Locate the cell with the specified text and output its [x, y] center coordinate. 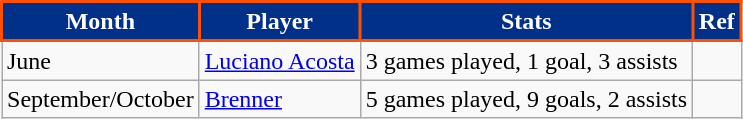
5 games played, 9 goals, 2 assists [526, 99]
Stats [526, 22]
Brenner [280, 99]
Luciano Acosta [280, 60]
3 games played, 1 goal, 3 assists [526, 60]
Player [280, 22]
Ref [718, 22]
June [101, 60]
Month [101, 22]
September/October [101, 99]
